Output the [x, y] coordinate of the center of the cell containing the given text.  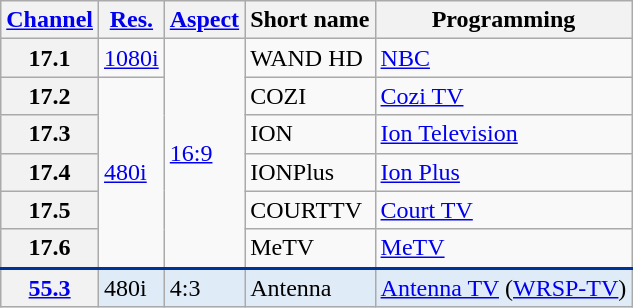
ION [310, 134]
17.5 [50, 210]
WAND HD [310, 58]
55.3 [50, 288]
IONPlus [310, 172]
16:9 [204, 154]
4:3 [204, 288]
17.2 [50, 96]
17.1 [50, 58]
Antenna TV (WRSP-TV) [504, 288]
Ion Television [504, 134]
COZI [310, 96]
Cozi TV [504, 96]
17.3 [50, 134]
Res. [132, 20]
Court TV [504, 210]
Programming [504, 20]
Antenna [310, 288]
17.4 [50, 172]
17.6 [50, 248]
Channel [50, 20]
NBC [504, 58]
Short name [310, 20]
Ion Plus [504, 172]
Aspect [204, 20]
1080i [132, 58]
COURTTV [310, 210]
